Provide the (X, Y) coordinate of the cell's center where the given text is located.  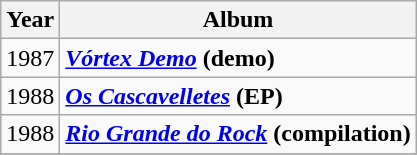
Album (238, 20)
Rio Grande do Rock (compilation) (238, 134)
Year (30, 20)
Os Cascavelletes (EP) (238, 96)
Vórtex Demo (demo) (238, 58)
1987 (30, 58)
